Provide the (X, Y) coordinate of the cell's center where the given text is located.  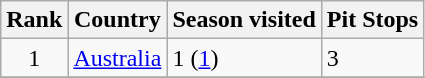
Rank (34, 20)
1 (34, 58)
1 (1) (244, 58)
3 (372, 58)
Country (118, 20)
Season visited (244, 20)
Pit Stops (372, 20)
Australia (118, 58)
